From the cell containing the given text, extract its center point as (X, Y) coordinate. 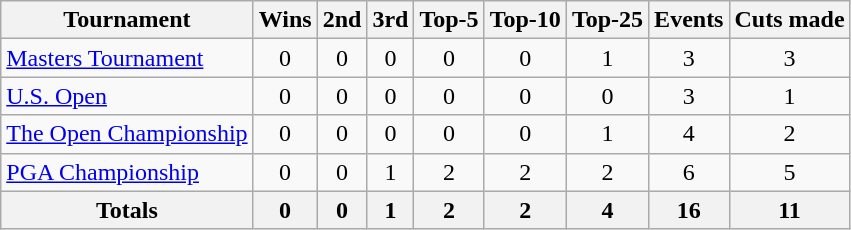
Top-25 (607, 20)
2nd (342, 20)
Cuts made (790, 20)
Top-5 (449, 20)
6 (689, 172)
The Open Championship (127, 134)
16 (689, 210)
Wins (285, 20)
U.S. Open (127, 96)
Masters Tournament (127, 58)
5 (790, 172)
3rd (390, 20)
Top-10 (525, 20)
Tournament (127, 20)
Totals (127, 210)
Events (689, 20)
PGA Championship (127, 172)
11 (790, 210)
